Determine the (x, y) coordinate at the center of the cell enclosing the given text.  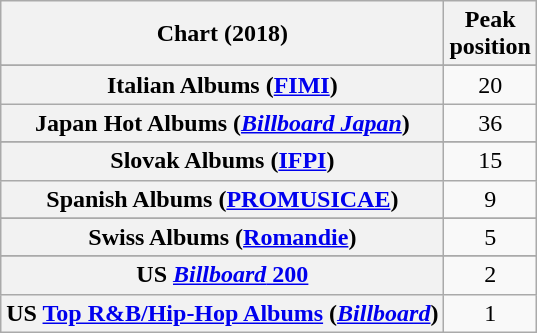
US Billboard 200 (222, 275)
15 (490, 161)
Peak position (490, 34)
Swiss Albums (Romandie) (222, 237)
2 (490, 275)
US Top R&B/Hip-Hop Albums (Billboard) (222, 313)
36 (490, 123)
20 (490, 85)
5 (490, 237)
Italian Albums (FIMI) (222, 85)
1 (490, 313)
Spanish Albums (PROMUSICAE) (222, 199)
9 (490, 199)
Chart (2018) (222, 34)
Japan Hot Albums (Billboard Japan) (222, 123)
Slovak Albums (IFPI) (222, 161)
